Extract the [x, y] coordinate from the center of the cell holding the provided text.  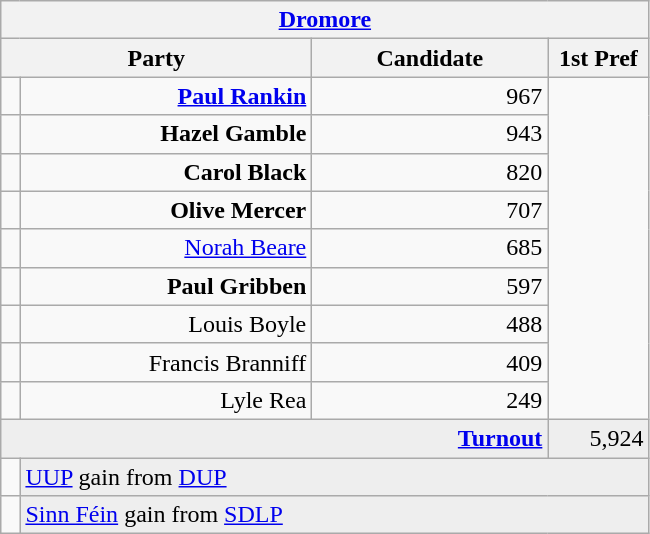
967 [430, 96]
UUP gain from DUP [334, 477]
Paul Gribben [166, 286]
943 [430, 134]
488 [430, 324]
Louis Boyle [166, 324]
Turnout [274, 438]
249 [430, 400]
Francis Branniff [166, 362]
597 [430, 286]
Carol Black [166, 172]
409 [430, 362]
5,924 [598, 438]
Paul Rankin [166, 96]
707 [430, 210]
820 [430, 172]
Dromore [325, 20]
685 [430, 248]
Candidate [430, 58]
Party [156, 58]
Lyle Rea [166, 400]
1st Pref [598, 58]
Norah Beare [166, 248]
Sinn Féin gain from SDLP [334, 515]
Olive Mercer [166, 210]
Hazel Gamble [166, 134]
